Determine the [X, Y] coordinate at the center of the cell enclosing the given text.  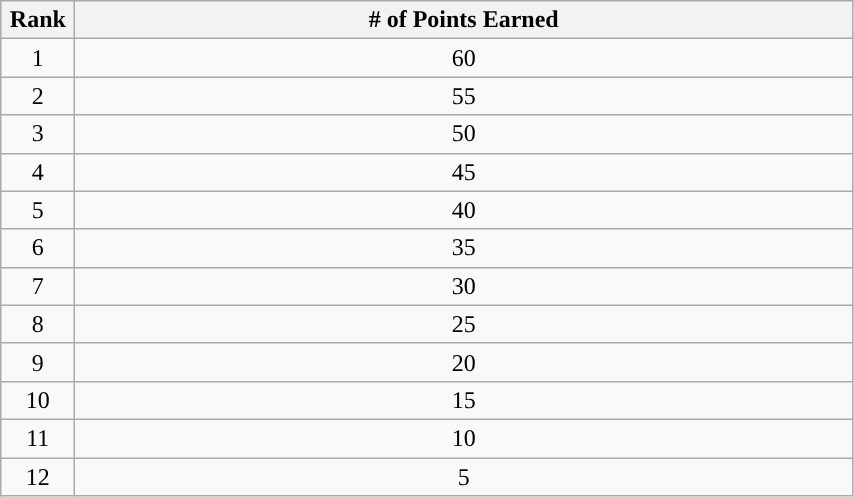
15 [464, 400]
4 [38, 172]
20 [464, 362]
25 [464, 324]
# of Points Earned [464, 20]
35 [464, 248]
Rank [38, 20]
55 [464, 96]
12 [38, 477]
30 [464, 286]
11 [38, 438]
45 [464, 172]
3 [38, 134]
1 [38, 58]
2 [38, 96]
6 [38, 248]
7 [38, 286]
40 [464, 210]
9 [38, 362]
8 [38, 324]
60 [464, 58]
50 [464, 134]
